Provide the (X, Y) coordinate of the cell's center where the given text is located.  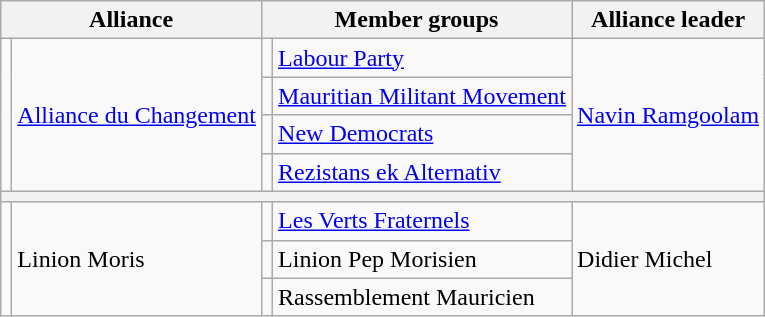
Mauritian Militant Movement (422, 96)
New Democrats (422, 134)
Navin Ramgoolam (668, 115)
Linion Pep Morisien (422, 259)
Linion Moris (137, 259)
Labour Party (422, 58)
Alliance (132, 20)
Member groups (416, 20)
Alliance du Changement (137, 115)
Rassemblement Mauricien (422, 297)
Rezistans ek Alternativ (422, 172)
Les Verts Fraternels (422, 221)
Didier Michel (668, 259)
Alliance leader (668, 20)
